Capture the cell that displays the provided text and extract its (x, y) central coordinate. 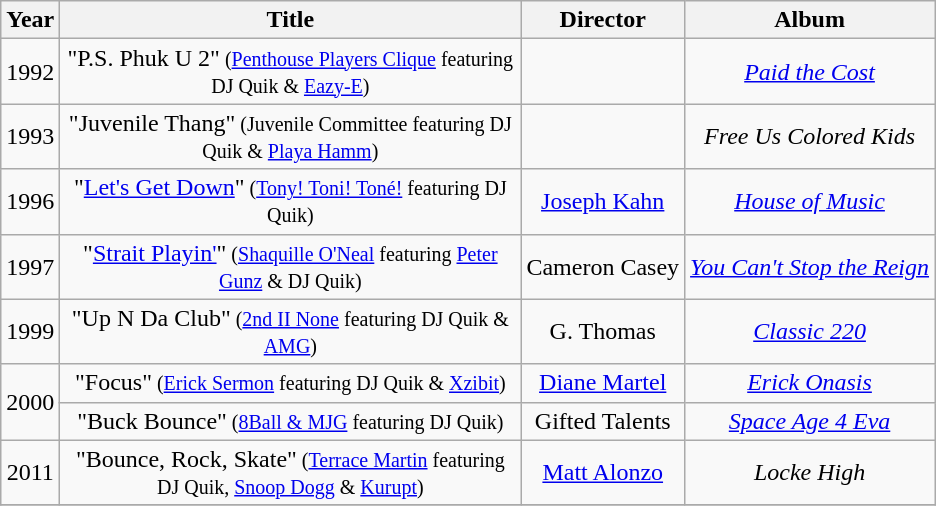
Cameron Casey (603, 266)
"Let's Get Down" (Tony! Toni! Toné! featuring DJ Quik) (290, 202)
"Up N Da Club" (2nd II None featuring DJ Quik & AMG) (290, 332)
"Focus" (Erick Sermon featuring DJ Quik & Xzibit) (290, 383)
2000 (30, 402)
Free Us Colored Kids (810, 136)
Director (603, 20)
1997 (30, 266)
Title (290, 20)
G. Thomas (603, 332)
1992 (30, 72)
"P.S. Phuk U 2" (Penthouse Players Clique featuring DJ Quik & Eazy-E) (290, 72)
1993 (30, 136)
Album (810, 20)
Diane Martel (603, 383)
Gifted Talents (603, 421)
Locke High (810, 472)
House of Music (810, 202)
2011 (30, 472)
Paid the Cost (810, 72)
"Bounce, Rock, Skate" (Terrace Martin featuring DJ Quik, Snoop Dogg & Kurupt) (290, 472)
"Buck Bounce" (8Ball & MJG featuring DJ Quik) (290, 421)
Year (30, 20)
"Strait Playin'" (Shaquille O'Neal featuring Peter Gunz & DJ Quik) (290, 266)
Space Age 4 Eva (810, 421)
"Juvenile Thang" (Juvenile Committee featuring DJ Quik & Playa Hamm) (290, 136)
Matt Alonzo (603, 472)
Classic 220 (810, 332)
Joseph Kahn (603, 202)
You Can't Stop the Reign (810, 266)
Erick Onasis (810, 383)
1999 (30, 332)
1996 (30, 202)
